Return [x, y] of the center of cell containing provided text 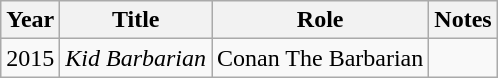
Title [136, 20]
Year [30, 20]
Role [320, 20]
Conan The Barbarian [320, 58]
Notes [463, 20]
2015 [30, 58]
Kid Barbarian [136, 58]
